Capture the cell that displays the provided text and extract its (x, y) central coordinate. 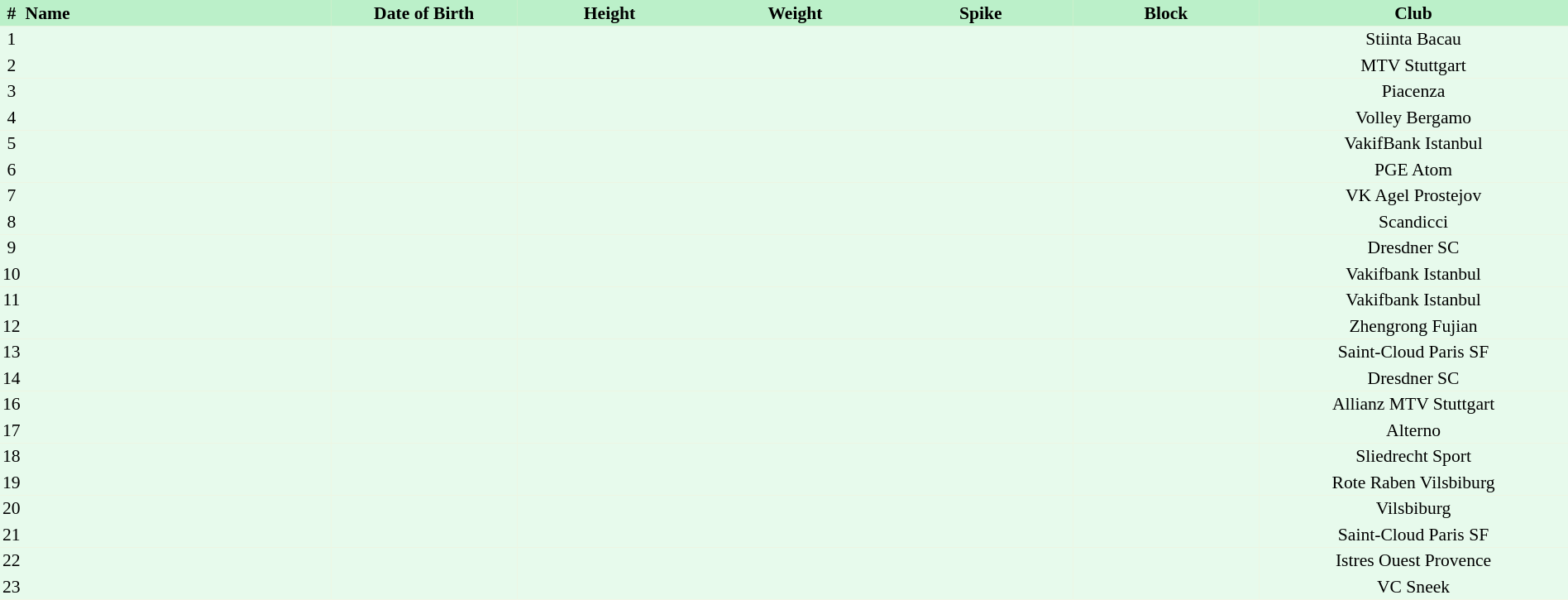
Sliedrecht Sport (1413, 457)
MTV Stuttgart (1413, 65)
Stiinta Bacau (1413, 40)
19 (12, 482)
Volley Bergamo (1413, 118)
1 (12, 40)
Block (1166, 13)
PGE Atom (1413, 170)
14 (12, 378)
Club (1413, 13)
6 (12, 170)
Piacenza (1413, 91)
13 (12, 353)
Scandicci (1413, 222)
Alterno (1413, 430)
11 (12, 300)
21 (12, 535)
VK Agel Prostejov (1413, 195)
3 (12, 91)
Istres Ouest Provence (1413, 561)
Spike (981, 13)
23 (12, 587)
Rote Raben Vilsbiburg (1413, 482)
12 (12, 326)
18 (12, 457)
5 (12, 144)
Weight (795, 13)
# (12, 13)
Allianz MTV Stuttgart (1413, 404)
Zhengrong Fujian (1413, 326)
4 (12, 118)
22 (12, 561)
Vilsbiburg (1413, 508)
2 (12, 65)
VakifBank Istanbul (1413, 144)
VC Sneek (1413, 587)
16 (12, 404)
10 (12, 274)
9 (12, 248)
17 (12, 430)
Name (177, 13)
20 (12, 508)
Height (610, 13)
Date of Birth (424, 13)
8 (12, 222)
7 (12, 195)
